Pinpoint the cell where the given text exists, returning its (X, Y) midpoint coordinate. 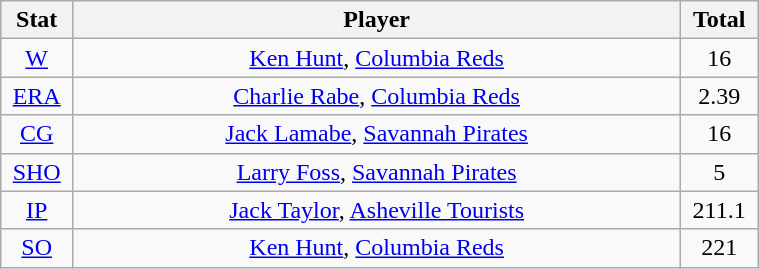
2.39 (720, 96)
211.1 (720, 210)
ERA (37, 96)
CG (37, 134)
Jack Lamabe, Savannah Pirates (377, 134)
Larry Foss, Savannah Pirates (377, 172)
SO (37, 248)
221 (720, 248)
SHO (37, 172)
W (37, 58)
Total (720, 20)
Jack Taylor, Asheville Tourists (377, 210)
IP (37, 210)
Charlie Rabe, Columbia Reds (377, 96)
Player (377, 20)
5 (720, 172)
Stat (37, 20)
